Pinpoint the cell where the given text exists, returning its [X, Y] midpoint coordinate. 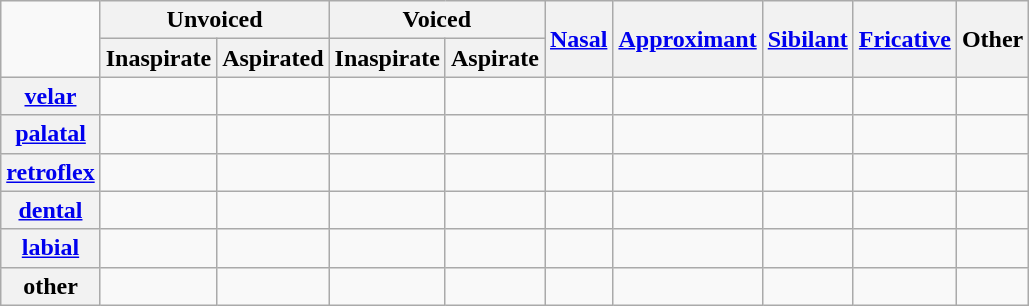
Other [992, 39]
velar [50, 96]
retroflex [50, 172]
Aspirate [494, 58]
Aspirated [273, 58]
Fricative [904, 39]
dental [50, 210]
Sibilant [808, 39]
other [50, 286]
palatal [50, 134]
Nasal [578, 39]
Voiced [436, 20]
Unvoiced [214, 20]
labial [50, 248]
Approximant [688, 39]
